Capture the cell that displays the provided text and extract its (X, Y) central coordinate. 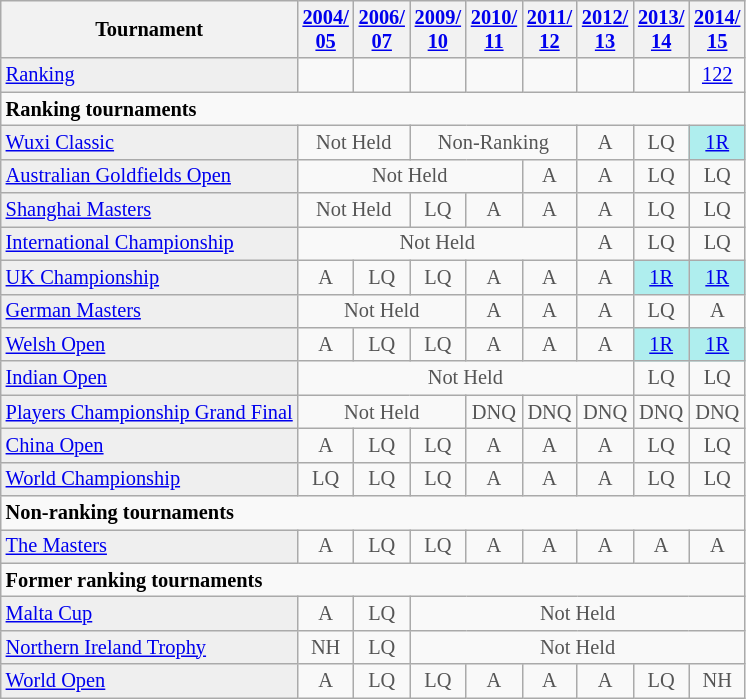
Welsh Open (150, 344)
World Championship (150, 479)
China Open (150, 445)
Malta Cup (150, 613)
Indian Open (150, 378)
International Championship (150, 243)
German Masters (150, 311)
2009/10 (438, 29)
Non-Ranking (494, 142)
World Open (150, 681)
2011/12 (550, 29)
Tournament (150, 29)
Former ranking tournaments (374, 580)
Australian Goldfields Open (150, 176)
2014/15 (717, 29)
2012/13 (605, 29)
122 (717, 75)
Non-ranking tournaments (374, 513)
Shanghai Masters (150, 210)
The Masters (150, 546)
Northern Ireland Trophy (150, 647)
2010/11 (494, 29)
Ranking tournaments (374, 109)
Ranking (150, 75)
2013/14 (661, 29)
2006/07 (382, 29)
2004/05 (326, 29)
Players Championship Grand Final (150, 412)
UK Championship (150, 277)
Wuxi Classic (150, 142)
